For the text-containing cell, return its midpoint in [X, Y] coordinate format. 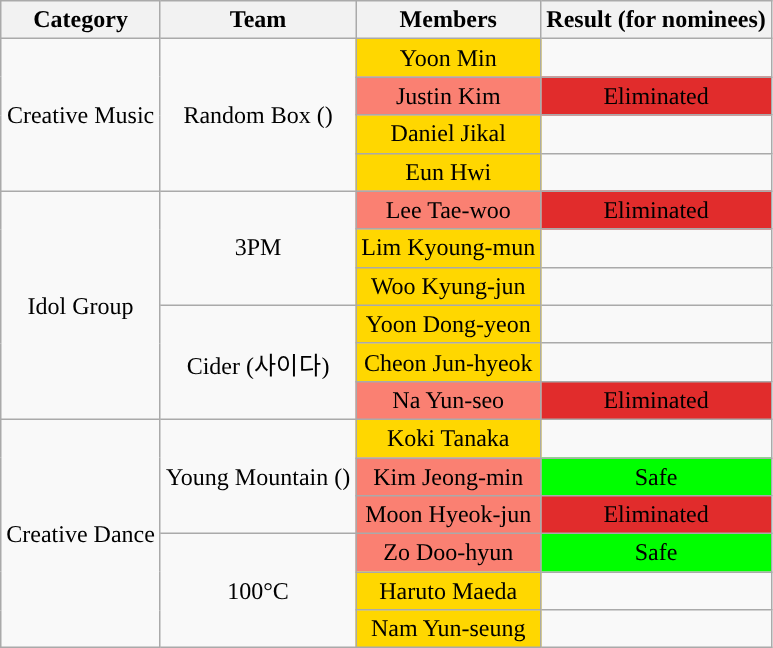
Cheon Jun-hyeok [448, 362]
Young Mountain () [258, 476]
Moon Hyeok-jun [448, 515]
Nam Yun-seung [448, 629]
3PM [258, 248]
Lee Tae-woo [448, 210]
Zo Doo-hyun [448, 553]
Category [81, 20]
Creative Music [81, 115]
Justin Kim [448, 96]
Woo Kyung-jun [448, 286]
Koki Tanaka [448, 438]
Creative Dance [81, 533]
Lim Kyoung-mun [448, 248]
Random Box () [258, 115]
Cider (사이다) [258, 362]
Yoon Dong-yeon [448, 324]
Yoon Min [448, 58]
Eun Hwi [448, 172]
Haruto Maeda [448, 591]
Idol Group [81, 305]
Members [448, 20]
Team [258, 20]
Na Yun-seo [448, 400]
100°C [258, 591]
Kim Jeong-min [448, 477]
Daniel Jikal [448, 134]
Result (for nominees) [656, 20]
